Provide the (X, Y) coordinate of the cell's center where the given text is located.  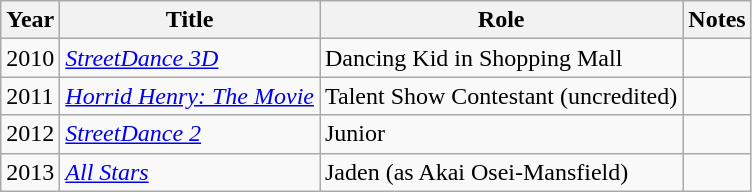
Role (502, 20)
Jaden (as Akai Osei-Mansfield) (502, 172)
Dancing Kid in Shopping Mall (502, 58)
Junior (502, 134)
Notes (717, 20)
2011 (30, 96)
2013 (30, 172)
Year (30, 20)
StreetDance 2 (190, 134)
StreetDance 3D (190, 58)
All Stars (190, 172)
Talent Show Contestant (uncredited) (502, 96)
Horrid Henry: The Movie (190, 96)
2012 (30, 134)
2010 (30, 58)
Title (190, 20)
